Pinpoint the cell where the given text exists, returning its (X, Y) midpoint coordinate. 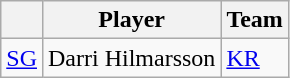
Darri Hilmarsson (131, 58)
SG (22, 58)
KR (255, 58)
Player (131, 20)
Team (255, 20)
